Extract the (x, y) coordinate from the center of the cell holding the provided text.  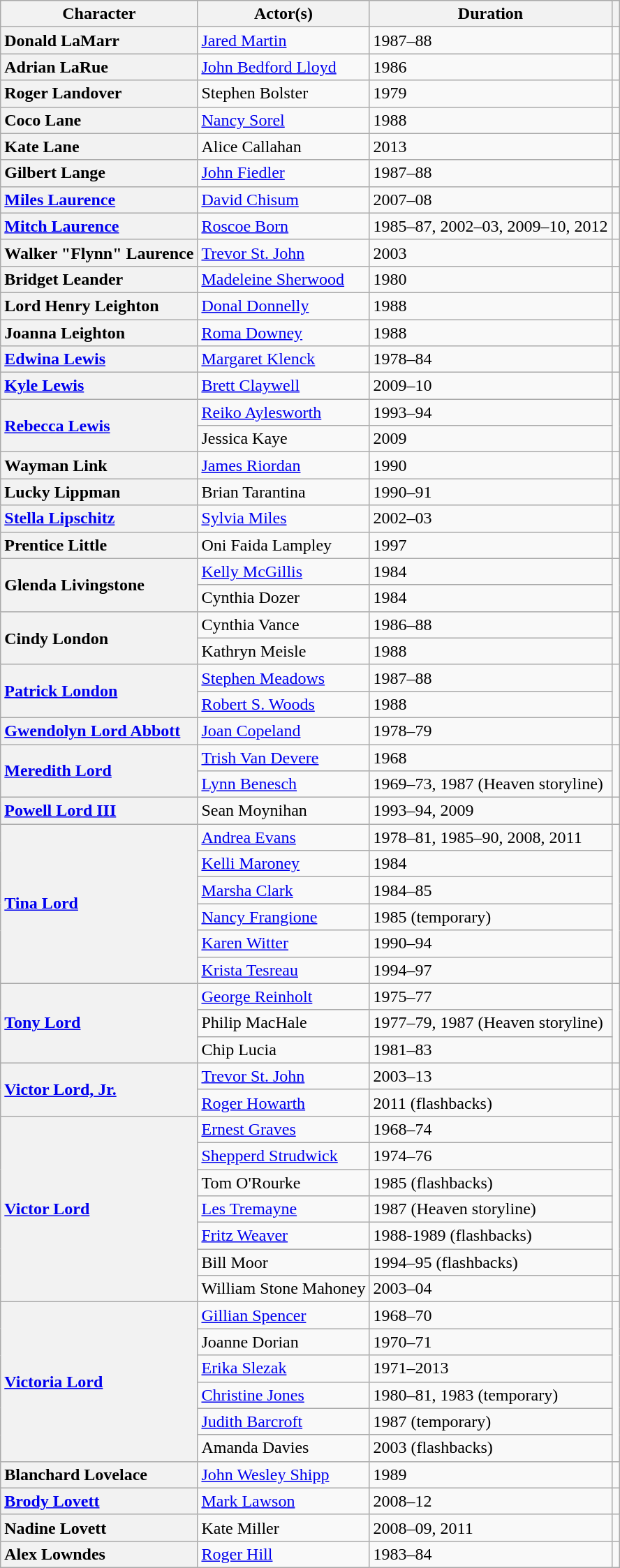
Coco Lane (99, 120)
1968–74 (490, 1129)
Kyle Lewis (99, 386)
1978–84 (490, 359)
Donal Donnelly (283, 306)
1980 (490, 279)
2013 (490, 147)
2011 (flashbacks) (490, 1103)
Gwendolyn Lord Abbott (99, 731)
Victoria Lord (99, 1382)
1990–94 (490, 943)
1984–85 (490, 890)
1968 (490, 757)
2003 (490, 253)
Lucky Lippman (99, 492)
1978–81, 1985–90, 2008, 2011 (490, 837)
Gilbert Lange (99, 173)
John Wesley Shipp (283, 1474)
2003 (flashbacks) (490, 1448)
Christine Jones (283, 1395)
Roger Howarth (283, 1103)
Actor(s) (283, 14)
Tom O'Rourke (283, 1183)
Duration (490, 14)
Roscoe Born (283, 226)
Joan Copeland (283, 731)
Edwina Lewis (99, 359)
Brian Tarantina (283, 492)
Brody Lovett (99, 1501)
1987 (temporary) (490, 1421)
Cynthia Vance (283, 625)
Gillian Spencer (283, 1315)
2002–03 (490, 518)
Joanna Leighton (99, 333)
Tina Lord (99, 904)
1993–94, 2009 (490, 811)
Victor Lord, Jr. (99, 1089)
Philip MacHale (283, 1023)
Walker "Flynn" Laurence (99, 253)
1988-1989 (flashbacks) (490, 1236)
1985 (flashbacks) (490, 1183)
Cynthia Dozer (283, 598)
Kelli Maroney (283, 864)
Alice Callahan (283, 147)
1983–84 (490, 1554)
Victor Lord (99, 1209)
Mark Lawson (283, 1501)
2007–08 (490, 200)
1989 (490, 1474)
Sylvia Miles (283, 518)
2008–12 (490, 1501)
Marsha Clark (283, 890)
William Stone Mahoney (283, 1289)
2009–10 (490, 386)
Reiko Aylesworth (283, 412)
1969–73, 1987 (Heaven storyline) (490, 784)
1968–70 (490, 1315)
1970–71 (490, 1342)
1994–97 (490, 970)
Powell Lord III (99, 811)
John Fiedler (283, 173)
Bridget Leander (99, 279)
Shepperd Strudwick (283, 1156)
1971–2013 (490, 1368)
Adrian LaRue (99, 67)
Jessica Kaye (283, 439)
Les Tremayne (283, 1209)
2003–04 (490, 1289)
Jared Martin (283, 40)
Miles Laurence (99, 200)
1985 (temporary) (490, 917)
Blanchard Lovelace (99, 1474)
1978–79 (490, 731)
Kelly McGillis (283, 572)
Roger Landover (99, 94)
John Bedford Lloyd (283, 67)
Judith Barcroft (283, 1421)
1974–76 (490, 1156)
Nancy Sorel (283, 120)
Character (99, 14)
1980–81, 1983 (temporary) (490, 1395)
Kate Miller (283, 1528)
Amanda Davies (283, 1448)
1990 (490, 465)
Nadine Lovett (99, 1528)
2009 (490, 439)
Kathryn Meisle (283, 651)
1975–77 (490, 996)
Madeleine Sherwood (283, 279)
Andrea Evans (283, 837)
1979 (490, 94)
Donald LaMarr (99, 40)
Robert S. Woods (283, 704)
1997 (490, 545)
Karen Witter (283, 943)
2008–09, 2011 (490, 1528)
2003–13 (490, 1076)
Chip Lucia (283, 1050)
Trish Van Devere (283, 757)
Prentice Little (99, 545)
Ernest Graves (283, 1129)
1990–91 (490, 492)
1977–79, 1987 (Heaven storyline) (490, 1023)
Erika Slezak (283, 1368)
Stella Lipschitz (99, 518)
1987 (Heaven storyline) (490, 1209)
Mitch Laurence (99, 226)
1993–94 (490, 412)
Wayman Link (99, 465)
Rebecca Lewis (99, 426)
Lynn Benesch (283, 784)
Cindy London (99, 638)
David Chisum (283, 200)
Fritz Weaver (283, 1236)
Lord Henry Leighton (99, 306)
Brett Claywell (283, 386)
1994–95 (flashbacks) (490, 1262)
Tony Lord (99, 1023)
1981–83 (490, 1050)
Alex Lowndes (99, 1554)
Oni Faida Lampley (283, 545)
Patrick London (99, 691)
Nancy Frangione (283, 917)
Sean Moynihan (283, 811)
James Riordan (283, 465)
Margaret Klenck (283, 359)
Joanne Dorian (283, 1342)
Krista Tesreau (283, 970)
1986 (490, 67)
George Reinholt (283, 996)
Meredith Lord (99, 770)
1985–87, 2002–03, 2009–10, 2012 (490, 226)
1986–88 (490, 625)
Roger Hill (283, 1554)
Glenda Livingstone (99, 585)
Stephen Meadows (283, 678)
Kate Lane (99, 147)
Bill Moor (283, 1262)
Stephen Bolster (283, 94)
Roma Downey (283, 333)
